Locate the cell with the specified text and output its [X, Y] center coordinate. 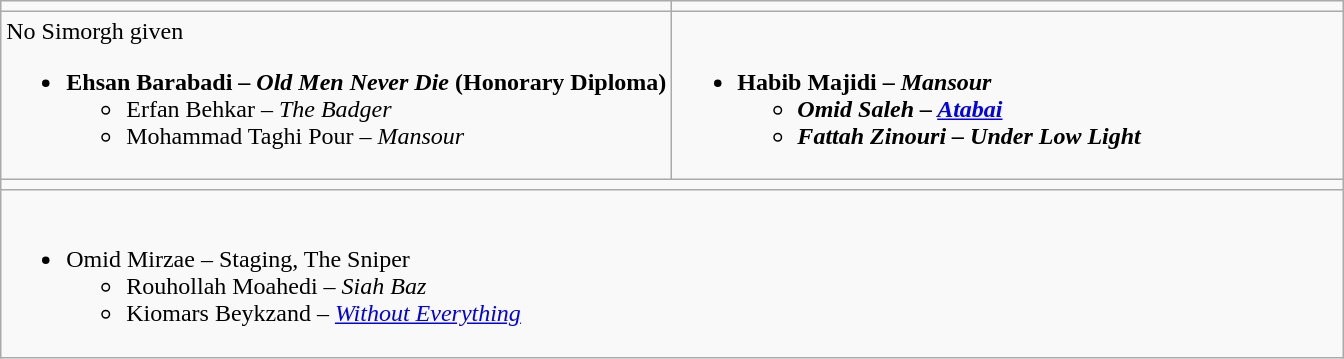
Omid Mirzae – Staging, The SniperRouhollah Moahedi – Siah BazKiomars Beykzand – Without Everything [672, 274]
Habib Majidi – MansourOmid Saleh – AtabaiFattah Zinouri – Under Low Light [1008, 96]
No Simorgh givenEhsan Barabadi – Old Men Never Die (Honorary Diploma)Erfan Behkar – The BadgerMohammad Taghi Pour – Mansour [336, 96]
